From the cell containing the given text, extract its center point as [X, Y] coordinate. 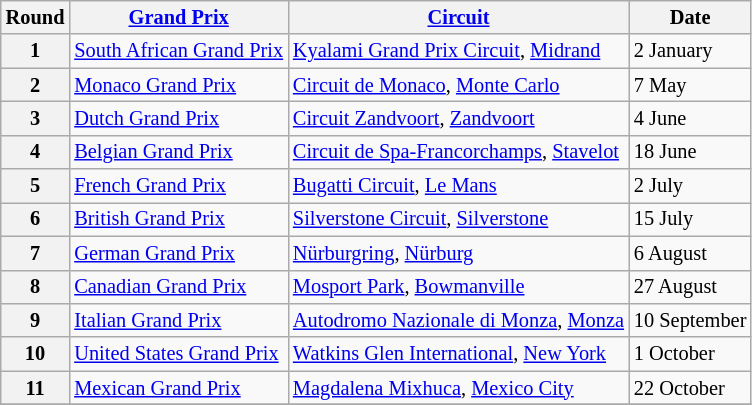
Silverstone Circuit, Silverstone [458, 219]
Grand Prix [178, 17]
French Grand Prix [178, 186]
8 [36, 287]
Circuit de Monaco, Monte Carlo [458, 85]
18 June [690, 152]
7 May [690, 85]
15 July [690, 219]
22 October [690, 388]
4 [36, 152]
Watkins Glen International, New York [458, 354]
British Grand Prix [178, 219]
2 [36, 85]
Monaco Grand Prix [178, 85]
10 September [690, 320]
Nürburgring, Nürburg [458, 253]
7 [36, 253]
Date [690, 17]
Bugatti Circuit, Le Mans [458, 186]
1 [36, 51]
United States Grand Prix [178, 354]
27 August [690, 287]
Dutch Grand Prix [178, 118]
10 [36, 354]
Canadian Grand Prix [178, 287]
Circuit de Spa-Francorchamps, Stavelot [458, 152]
Kyalami Grand Prix Circuit, Midrand [458, 51]
2 January [690, 51]
4 June [690, 118]
Mexican Grand Prix [178, 388]
Autodromo Nazionale di Monza, Monza [458, 320]
11 [36, 388]
Mosport Park, Bowmanville [458, 287]
2 July [690, 186]
6 August [690, 253]
1 October [690, 354]
9 [36, 320]
Belgian Grand Prix [178, 152]
Italian Grand Prix [178, 320]
Round [36, 17]
Magdalena Mixhuca, Mexico City [458, 388]
German Grand Prix [178, 253]
6 [36, 219]
Circuit [458, 17]
3 [36, 118]
South African Grand Prix [178, 51]
5 [36, 186]
Circuit Zandvoort, Zandvoort [458, 118]
